Detect which cell encompasses the target text, then output its [x, y] center coordinate. 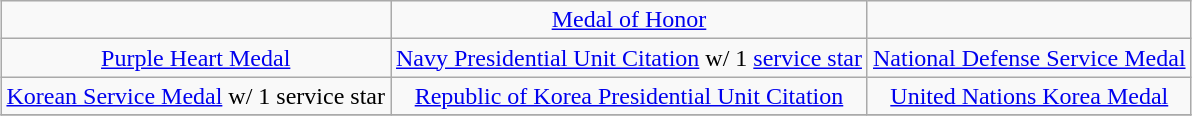
Navy Presidential Unit Citation w/ 1 service star [628, 58]
Korean Service Medal w/ 1 service star [196, 96]
Purple Heart Medal [196, 58]
United Nations Korea Medal [1029, 96]
Medal of Honor [628, 20]
National Defense Service Medal [1029, 58]
Republic of Korea Presidential Unit Citation [628, 96]
